Extract the (X, Y) coordinate from the center of the cell holding the provided text.  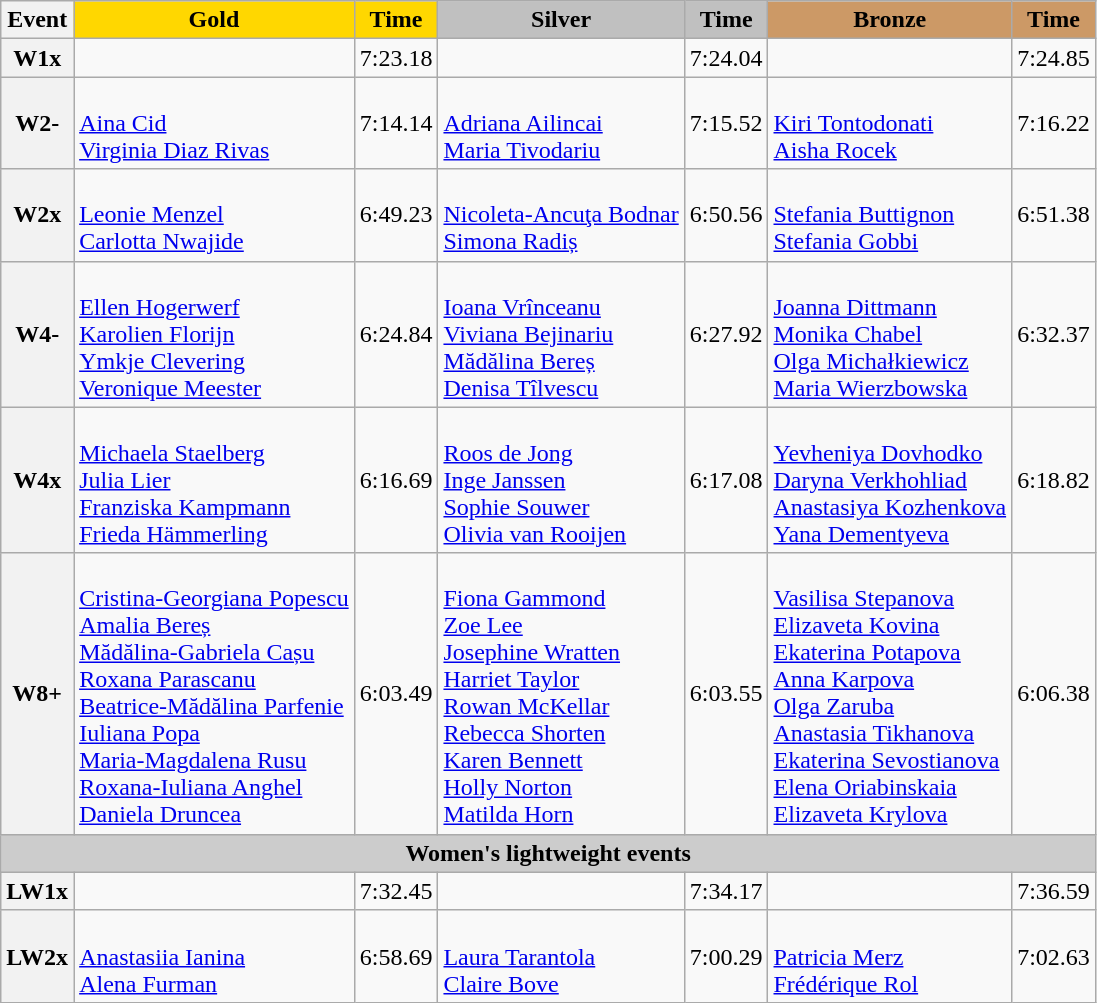
6:03.55 (726, 694)
7:23.18 (396, 58)
Anastasiia IaninaAlena Furman (214, 956)
Gold (214, 20)
Joanna DittmannMonika ChabelOlga MichałkiewiczMaria Wierzbowska (890, 334)
7:02.63 (1054, 956)
LW1x (38, 891)
Women's lightweight events (548, 853)
Roos de JongInge JanssenSophie SouwerOlivia van Rooijen (561, 480)
7:00.29 (726, 956)
6:24.84 (396, 334)
Silver (561, 20)
6:16.69 (396, 480)
6:32.37 (1054, 334)
7:24.85 (1054, 58)
W1x (38, 58)
Adriana AilincaiMaria Tivodariu (561, 123)
6:18.82 (1054, 480)
W2x (38, 215)
7:24.04 (726, 58)
W8+ (38, 694)
Event (38, 20)
Laura TarantolaClaire Bove (561, 956)
Bronze (890, 20)
LW2x (38, 956)
6:27.92 (726, 334)
W4x (38, 480)
Michaela StaelbergJulia LierFranziska KampmannFrieda Hämmerling (214, 480)
Nicoleta-Ancuţa BodnarSimona Radiș (561, 215)
6:58.69 (396, 956)
6:50.56 (726, 215)
Leonie MenzelCarlotta Nwajide (214, 215)
Aina CidVirginia Diaz Rivas (214, 123)
7:14.14 (396, 123)
Ellen HogerwerfKarolien FlorijnYmkje CleveringVeronique Meester (214, 334)
7:36.59 (1054, 891)
7:16.22 (1054, 123)
Fiona GammondZoe LeeJosephine WrattenHarriet TaylorRowan McKellarRebecca ShortenKaren BennettHolly NortonMatilda Horn (561, 694)
6:49.23 (396, 215)
6:17.08 (726, 480)
W2- (38, 123)
W4- (38, 334)
Patricia MerzFrédérique Rol (890, 956)
6:06.38 (1054, 694)
Yevheniya DovhodkoDaryna VerkhohliadAnastasiya KozhenkovaYana Dementyeva (890, 480)
Kiri TontodonatiAisha Rocek (890, 123)
6:03.49 (396, 694)
6:51.38 (1054, 215)
7:32.45 (396, 891)
Ioana VrînceanuViviana BejinariuMădălina BereșDenisa Tîlvescu (561, 334)
Stefania ButtignonStefania Gobbi (890, 215)
7:34.17 (726, 891)
7:15.52 (726, 123)
